Scan for the cell matching the given text and deliver its [X, Y] coordinate at center. 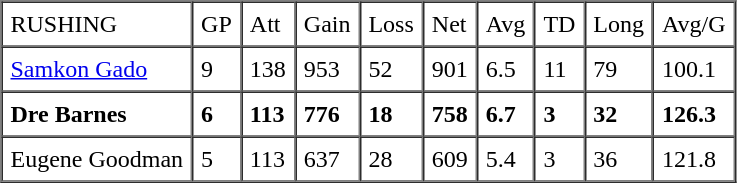
79 [618, 68]
126.3 [694, 114]
138 [268, 68]
9 [216, 68]
TD [559, 24]
100.1 [694, 68]
Eugene Goodman [98, 158]
Att [268, 24]
5.4 [506, 158]
11 [559, 68]
Net [450, 24]
RUSHING [98, 24]
Avg/G [694, 24]
776 [328, 114]
5 [216, 158]
Samkon Gado [98, 68]
52 [390, 68]
18 [390, 114]
121.8 [694, 158]
901 [450, 68]
GP [216, 24]
6.7 [506, 114]
32 [618, 114]
609 [450, 158]
637 [328, 158]
28 [390, 158]
Long [618, 24]
758 [450, 114]
6.5 [506, 68]
6 [216, 114]
Dre Barnes [98, 114]
Loss [390, 24]
953 [328, 68]
36 [618, 158]
Avg [506, 24]
Gain [328, 24]
